Detect which cell encompasses the target text, then output its (x, y) center coordinate. 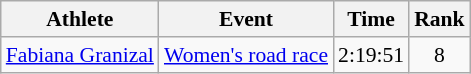
Event (246, 19)
Rank (440, 19)
2:19:51 (371, 55)
Time (371, 19)
Fabiana Granizal (80, 55)
Athlete (80, 19)
8 (440, 55)
Women's road race (246, 55)
